Extract the [x, y] coordinate from the center of the cell holding the provided text.  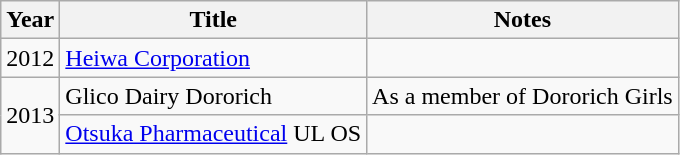
Glico Dairy Dororich [214, 96]
Otsuka Pharmaceutical UL OS [214, 134]
Notes [523, 20]
Year [30, 20]
2012 [30, 58]
Heiwa Corporation [214, 58]
2013 [30, 115]
Title [214, 20]
As a member of Dororich Girls [523, 96]
